From the cell containing the given text, extract its center point as [x, y] coordinate. 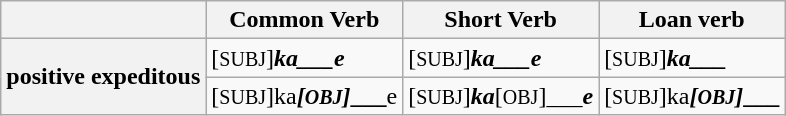
[SUBJ]ka___ [692, 58]
Common Verb [304, 20]
[SUBJ]ka[OBJ]___ [692, 96]
Short Verb [501, 20]
positive expeditous [104, 77]
Loan verb [692, 20]
